Output the (x, y) coordinate of the center of the cell containing the given text.  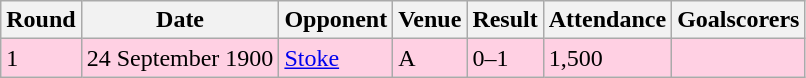
0–1 (505, 58)
A (430, 58)
Attendance (607, 20)
Result (505, 20)
1,500 (607, 58)
24 September 1900 (180, 58)
Stoke (336, 58)
Date (180, 20)
1 (41, 58)
Round (41, 20)
Goalscorers (738, 20)
Venue (430, 20)
Opponent (336, 20)
